For the text-containing cell, return its midpoint in (x, y) coordinate format. 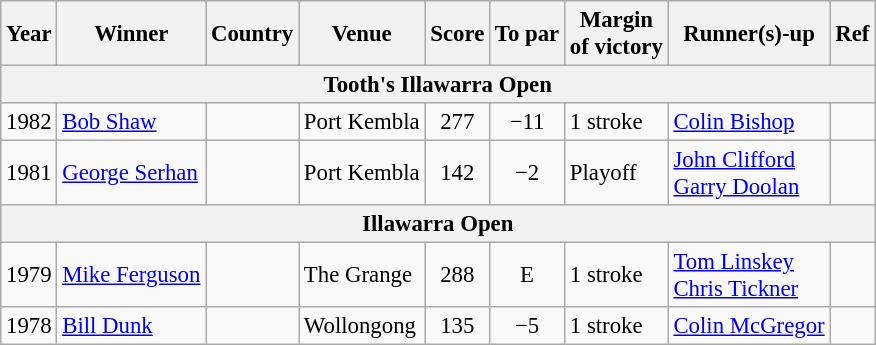
288 (458, 276)
Bob Shaw (132, 122)
Mike Ferguson (132, 276)
Colin Bishop (749, 122)
Tooth's Illawarra Open (438, 85)
−11 (528, 122)
Year (29, 34)
1982 (29, 122)
John Clifford Garry Doolan (749, 174)
E (528, 276)
Winner (132, 34)
Country (252, 34)
1981 (29, 174)
Ref (852, 34)
142 (458, 174)
1979 (29, 276)
Score (458, 34)
George Serhan (132, 174)
277 (458, 122)
Illawarra Open (438, 224)
Venue (362, 34)
Tom Linskey Chris Tickner (749, 276)
Runner(s)-up (749, 34)
−2 (528, 174)
Marginof victory (617, 34)
Playoff (617, 174)
The Grange (362, 276)
To par (528, 34)
